Search for the cell housing the specified text and yield its (x, y) center coordinate. 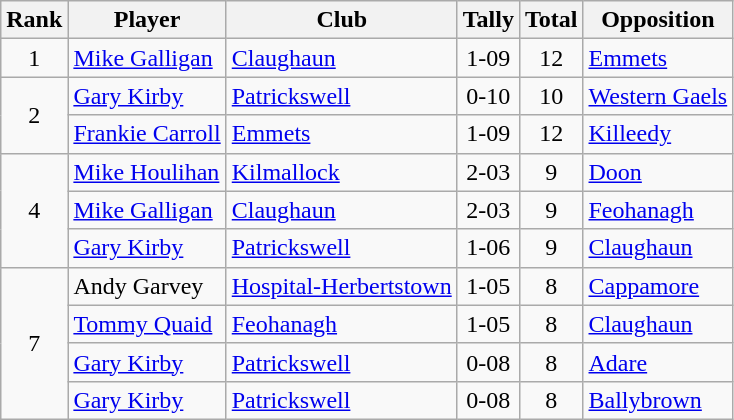
Ballybrown (658, 400)
4 (34, 210)
Frankie Carroll (147, 134)
Mike Houlihan (147, 172)
Kilmallock (342, 172)
Andy Garvey (147, 286)
Club (342, 20)
1 (34, 58)
2 (34, 115)
Tally (488, 20)
10 (551, 96)
Rank (34, 20)
7 (34, 343)
Adare (658, 362)
Western Gaels (658, 96)
Hospital-Herbertstown (342, 286)
Total (551, 20)
Player (147, 20)
1-06 (488, 248)
Cappamore (658, 286)
Doon (658, 172)
0-10 (488, 96)
Opposition (658, 20)
Tommy Quaid (147, 324)
Killeedy (658, 134)
